Detect which cell encompasses the target text, then output its [x, y] center coordinate. 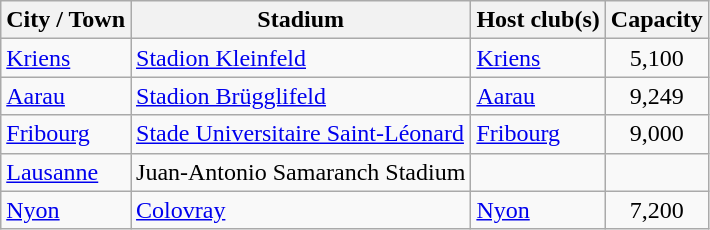
5,100 [656, 58]
Stadion Kleinfeld [301, 58]
Lausanne [66, 172]
Stadium [301, 20]
9,000 [656, 134]
Host club(s) [538, 20]
City / Town [66, 20]
Colovray [301, 210]
7,200 [656, 210]
Juan-Antonio Samaranch Stadium [301, 172]
9,249 [656, 96]
Capacity [656, 20]
Stade Universitaire Saint-Léonard [301, 134]
Stadion Brügglifeld [301, 96]
